Return the (x, y) coordinate for the center point of the cell that contains the specified text.  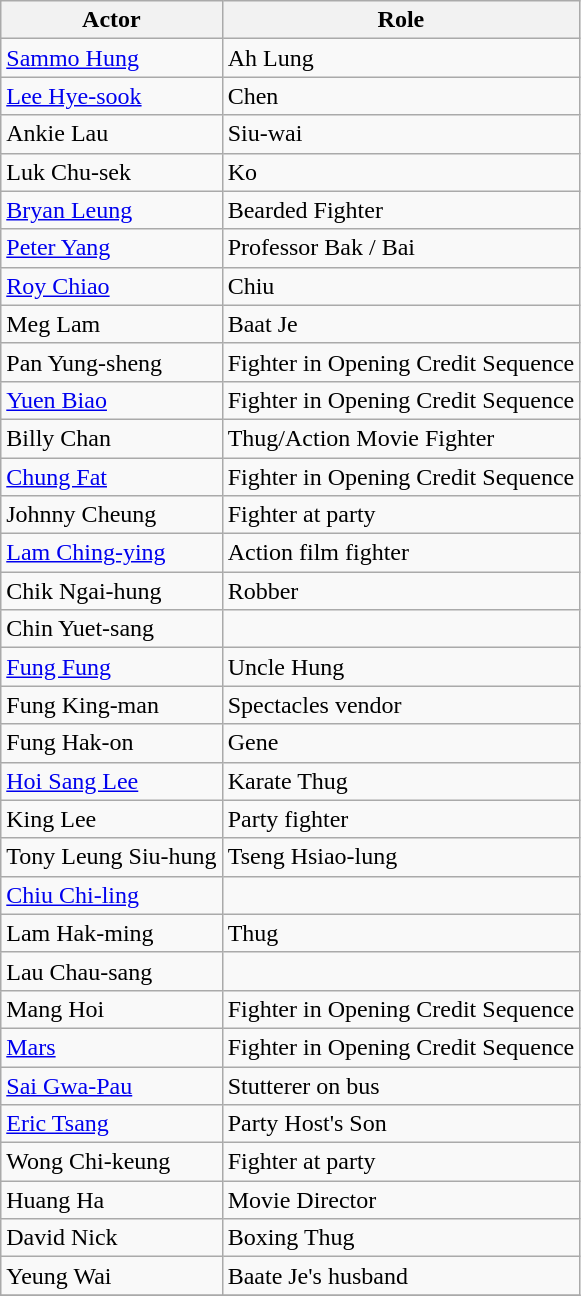
Chung Fat (112, 477)
Party fighter (401, 819)
Professor Bak / Bai (401, 248)
Siu-wai (401, 134)
Pan Yung-sheng (112, 362)
Ko (401, 172)
Baate Je's husband (401, 1276)
Lam Hak-ming (112, 933)
Robber (401, 591)
Mars (112, 1047)
King Lee (112, 819)
Fung King-man (112, 705)
Actor (112, 20)
Gene (401, 743)
Chen (401, 96)
Billy Chan (112, 438)
Peter Yang (112, 248)
Johnny Cheung (112, 515)
Huang Ha (112, 1200)
Meg Lam (112, 324)
Wong Chi-keung (112, 1162)
Tony Leung Siu-hung (112, 857)
Sai Gwa-Pau (112, 1085)
Hoi Sang Lee (112, 781)
Boxing Thug (401, 1238)
Yeung Wai (112, 1276)
Chik Ngai-hung (112, 591)
Thug (401, 933)
Action film fighter (401, 553)
Thug/Action Movie Fighter (401, 438)
David Nick (112, 1238)
Spectacles vendor (401, 705)
Lam Ching-ying (112, 553)
Tseng Hsiao-lung (401, 857)
Ah Lung (401, 58)
Uncle Hung (401, 667)
Role (401, 20)
Chin Yuet-sang (112, 629)
Bryan Leung (112, 210)
Fung Fung (112, 667)
Baat Je (401, 324)
Chiu Chi-ling (112, 895)
Roy Chiao (112, 286)
Sammo Hung (112, 58)
Eric Tsang (112, 1124)
Fung Hak-on (112, 743)
Luk Chu-sek (112, 172)
Chiu (401, 286)
Bearded Fighter (401, 210)
Lee Hye-sook (112, 96)
Movie Director (401, 1200)
Mang Hoi (112, 1009)
Ankie Lau (112, 134)
Karate Thug (401, 781)
Yuen Biao (112, 400)
Lau Chau-sang (112, 971)
Party Host's Son (401, 1124)
Stutterer on bus (401, 1085)
